Pinpoint the cell where the given text exists, returning its (X, Y) midpoint coordinate. 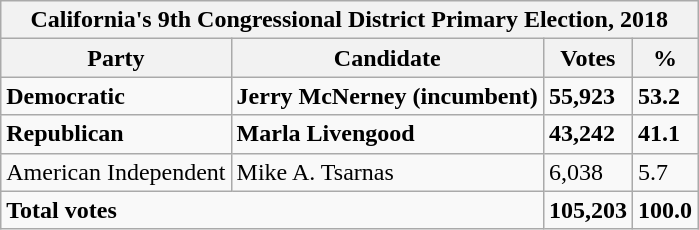
American Independent (116, 172)
Marla Livengood (387, 134)
6,038 (588, 172)
Votes (588, 58)
Republican (116, 134)
55,923 (588, 96)
43,242 (588, 134)
105,203 (588, 210)
Total votes (272, 210)
% (664, 58)
100.0 (664, 210)
41.1 (664, 134)
53.2 (664, 96)
Candidate (387, 58)
5.7 (664, 172)
California's 9th Congressional District Primary Election, 2018 (350, 20)
Democratic (116, 96)
Party (116, 58)
Jerry McNerney (incumbent) (387, 96)
Mike A. Tsarnas (387, 172)
